Scan for the cell matching the given text and deliver its [x, y] coordinate at center. 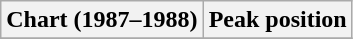
Chart (1987–1988) [102, 20]
Peak position [278, 20]
